Determine the [x, y] coordinate at the center of the cell enclosing the given text.  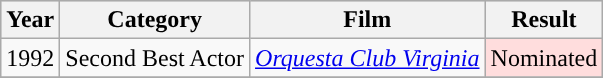
Nominated [544, 58]
Second Best Actor [155, 58]
Year [30, 20]
Film [368, 20]
1992 [30, 58]
Category [155, 20]
Orquesta Club Virginia [368, 58]
Result [544, 20]
